Output the (X, Y) coordinate of the center of the cell containing the given text.  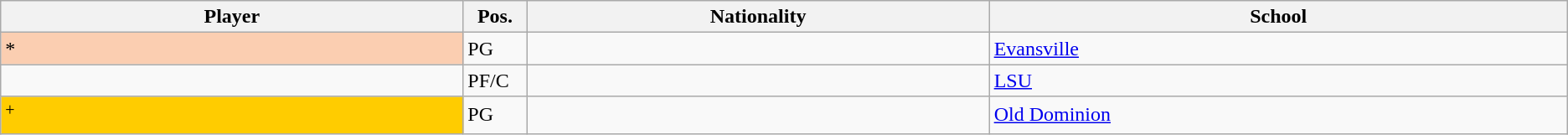
+ (232, 116)
Nationality (758, 17)
Evansville (1278, 49)
Old Dominion (1278, 116)
PF/C (495, 80)
LSU (1278, 80)
* (232, 49)
Player (232, 17)
School (1278, 17)
Pos. (495, 17)
